Extract the (X, Y) coordinate from the center of the cell holding the provided text.  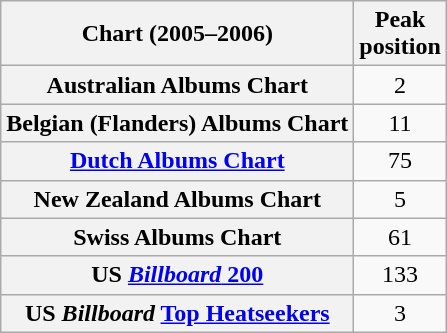
Belgian (Flanders) Albums Chart (178, 123)
75 (400, 161)
11 (400, 123)
133 (400, 275)
US Billboard 200 (178, 275)
61 (400, 237)
Australian Albums Chart (178, 85)
US Billboard Top Heatseekers (178, 313)
Chart (2005–2006) (178, 34)
Dutch Albums Chart (178, 161)
New Zealand Albums Chart (178, 199)
Peakposition (400, 34)
Swiss Albums Chart (178, 237)
2 (400, 85)
3 (400, 313)
5 (400, 199)
